Output the [X, Y] coordinate of the center of the cell containing the given text.  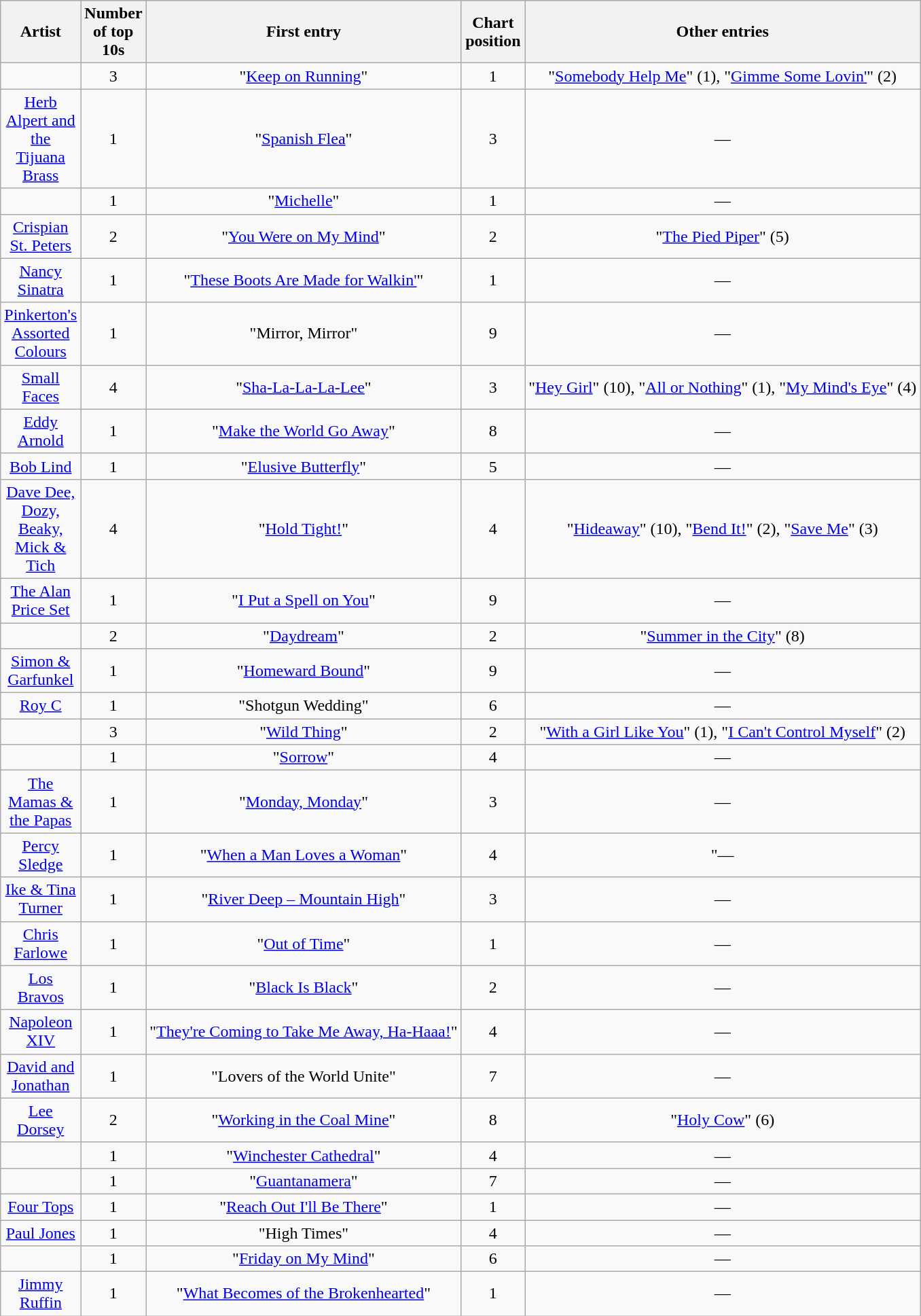
"Shotgun Wedding" [304, 706]
"These Boots Are Made for Walkin'" [304, 280]
"Make the World Go Away" [304, 431]
Los Bravos [41, 988]
Four Tops [41, 1207]
"You Were on My Mind" [304, 236]
Ike & Tina Turner [41, 900]
"Lovers of the World Unite" [304, 1076]
"Elusive Butterfly" [304, 466]
Percy Sledge [41, 855]
"Wild Thing" [304, 732]
"Summer in the City" (8) [723, 635]
The Alan Price Set [41, 601]
"I Put a Spell on You" [304, 601]
Eddy Arnold [41, 431]
Simon & Garfunkel [41, 671]
"Sorrow" [304, 758]
"Hideaway" (10), "Bend It!" (2), "Save Me" (3) [723, 529]
"High Times" [304, 1233]
"What Becomes of the Brokenhearted" [304, 1294]
Lee Dorsey [41, 1120]
Nancy Sinatra [41, 280]
Other entries [723, 32]
"Daydream" [304, 635]
"Reach Out I'll Be There" [304, 1207]
"Working in the Coal Mine" [304, 1120]
"Michelle" [304, 201]
"Black Is Black" [304, 988]
"Keep on Running" [304, 76]
First entry [304, 32]
Small Faces [41, 387]
"— [723, 855]
Paul Jones [41, 1233]
"They're Coming to Take Me Away, Ha-Haaa!" [304, 1031]
Chart position [493, 32]
"Guantanamera" [304, 1181]
"Sha-La-La-La-Lee" [304, 387]
Crispian St. Peters [41, 236]
"Spanish Flea" [304, 139]
Dave Dee, Dozy, Beaky, Mick & Tich [41, 529]
Chris Farlowe [41, 943]
"The Pied Piper" (5) [723, 236]
"Friday on My Mind" [304, 1259]
"Mirror, Mirror" [304, 334]
Jimmy Ruffin [41, 1294]
"Hey Girl" (10), "All or Nothing" (1), "My Mind's Eye" (4) [723, 387]
"Out of Time" [304, 943]
"River Deep – Mountain High" [304, 900]
The Mamas & the Papas [41, 802]
"Monday, Monday" [304, 802]
Artist [41, 32]
David and Jonathan [41, 1076]
5 [493, 466]
Roy C [41, 706]
"Homeward Bound" [304, 671]
Herb Alpert and the Tijuana Brass [41, 139]
"Somebody Help Me" (1), "Gimme Some Lovin'" (2) [723, 76]
Bob Lind [41, 466]
"Holy Cow" (6) [723, 1120]
"Hold Tight!" [304, 529]
"Winchester Cathedral" [304, 1155]
Napoleon XIV [41, 1031]
Pinkerton's Assorted Colours [41, 334]
"With a Girl Like You" (1), "I Can't Control Myself" (2) [723, 732]
Number of top 10s [113, 32]
"When a Man Loves a Woman" [304, 855]
